For the text-containing cell, return its midpoint in (X, Y) coordinate format. 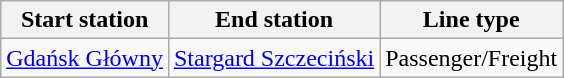
Passenger/Freight (472, 58)
Start station (85, 20)
Stargard Szczeciński (274, 58)
Line type (472, 20)
Gdańsk Główny (85, 58)
End station (274, 20)
